Capture the cell that displays the provided text and extract its (x, y) central coordinate. 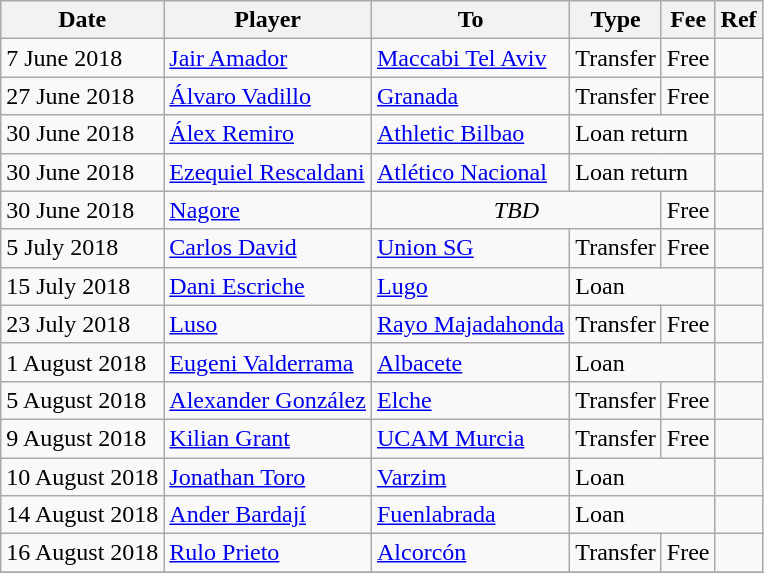
Alexander González (268, 400)
Nagore (268, 210)
Albacete (470, 362)
Elche (470, 400)
5 August 2018 (82, 400)
Union SG (470, 248)
Rulo Prieto (268, 553)
Carlos David (268, 248)
Rayo Majadahonda (470, 324)
14 August 2018 (82, 515)
To (470, 20)
Fee (688, 20)
Date (82, 20)
Ref (738, 20)
Álex Remiro (268, 134)
Dani Escriche (268, 286)
Maccabi Tel Aviv (470, 58)
Athletic Bilbao (470, 134)
Lugo (470, 286)
Type (616, 20)
1 August 2018 (82, 362)
Álvaro Vadillo (268, 96)
Player (268, 20)
10 August 2018 (82, 477)
Eugeni Valderrama (268, 362)
Granada (470, 96)
Jonathan Toro (268, 477)
7 June 2018 (82, 58)
5 July 2018 (82, 248)
Alcorcón (470, 553)
15 July 2018 (82, 286)
Ezequiel Rescaldani (268, 172)
9 August 2018 (82, 438)
Varzim (470, 477)
Ander Bardají (268, 515)
UCAM Murcia (470, 438)
Jair Amador (268, 58)
TBD (516, 210)
Atlético Nacional (470, 172)
Fuenlabrada (470, 515)
16 August 2018 (82, 553)
Kilian Grant (268, 438)
23 July 2018 (82, 324)
Luso (268, 324)
27 June 2018 (82, 96)
